Return the (X, Y) coordinate for the center point of the cell that contains the specified text.  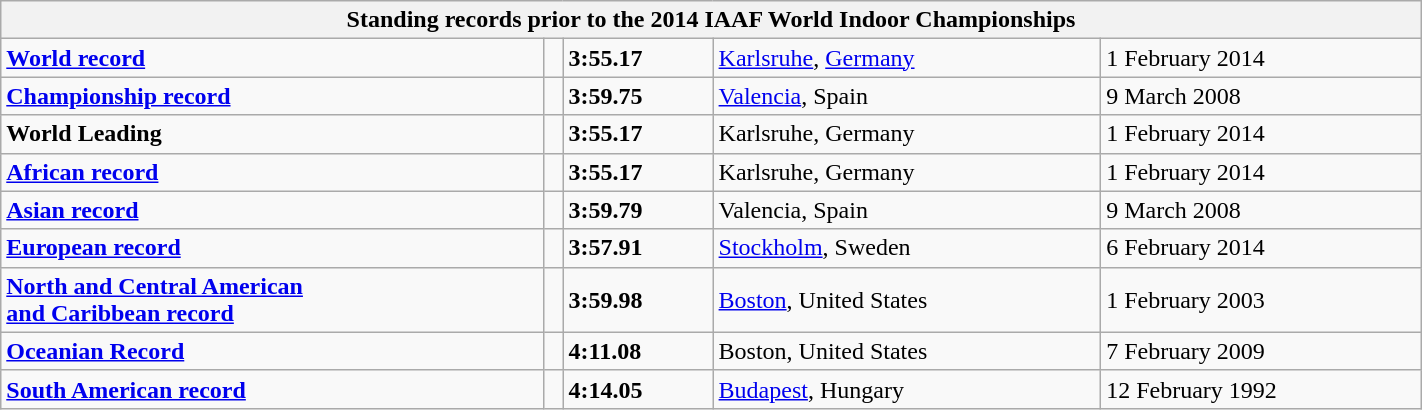
12 February 1992 (1262, 389)
South American record (272, 389)
Standing records prior to the 2014 IAAF World Indoor Championships (711, 20)
World Leading (272, 134)
Asian record (272, 210)
Oceanian Record (272, 351)
European record (272, 248)
3:59.98 (638, 300)
Stockholm, Sweden (907, 248)
Championship record (272, 96)
3:59.75 (638, 96)
Budapest, Hungary (907, 389)
African record (272, 172)
World record (272, 58)
4:11.08 (638, 351)
7 February 2009 (1262, 351)
4:14.05 (638, 389)
3:59.79 (638, 210)
3:57.91 (638, 248)
North and Central American and Caribbean record (272, 300)
1 February 2003 (1262, 300)
6 February 2014 (1262, 248)
